Output the (X, Y) coordinate of the center of the cell containing the given text.  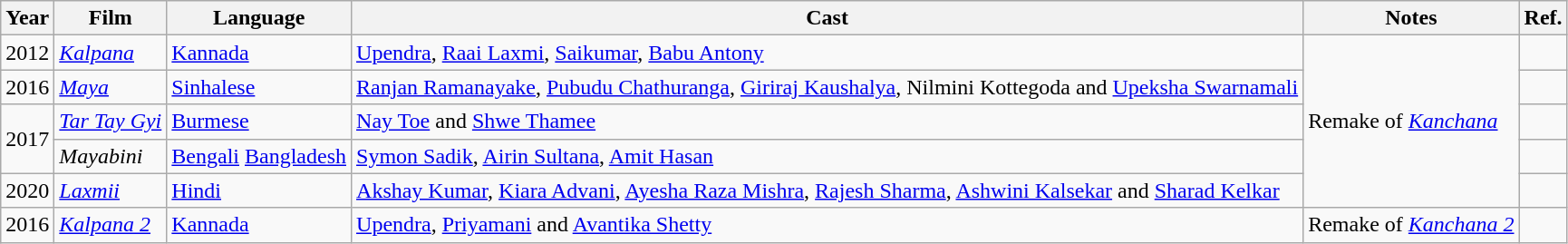
Remake of Kanchana (1411, 122)
Maya (111, 87)
Year (27, 18)
Language (259, 18)
Tar Tay Gyi (111, 122)
2017 (27, 139)
2020 (27, 190)
Remake of Kanchana 2 (1411, 225)
Bengali Bangladesh (259, 156)
Symon Sadik, Airin Sultana, Amit Hasan (828, 156)
Ref. (1543, 18)
Nay Toe and Shwe Thamee (828, 122)
Hindi (259, 190)
Film (111, 18)
Mayabini (111, 156)
Kalpana 2 (111, 225)
Upendra, Raai Laxmi, Saikumar, Babu Antony (828, 53)
Laxmii (111, 190)
2012 (27, 53)
Ranjan Ramanayake, Pubudu Chathuranga, Giriraj Kaushalya, Nilmini Kottegoda and Upeksha Swarnamali (828, 87)
Burmese (259, 122)
Akshay Kumar, Kiara Advani, Ayesha Raza Mishra, Rajesh Sharma, Ashwini Kalsekar and Sharad Kelkar (828, 190)
Kalpana (111, 53)
Sinhalese (259, 87)
Cast (828, 18)
Upendra, Priyamani and Avantika Shetty (828, 225)
Notes (1411, 18)
